Return [X, Y] of the center of cell containing provided text 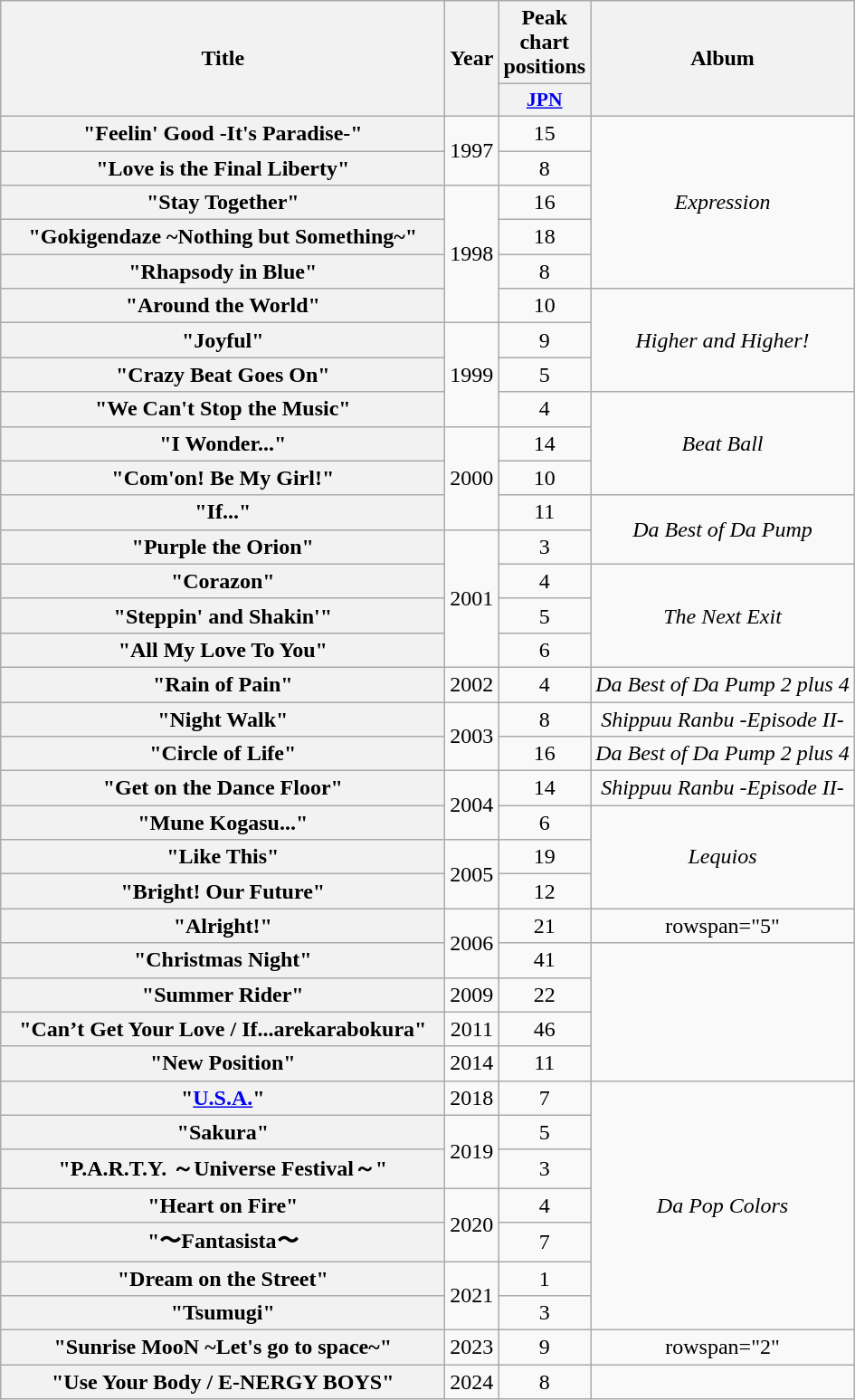
"Tsumugi" [223, 1313]
"All My Love To You" [223, 650]
19 [545, 857]
2021 [472, 1296]
Album [723, 59]
2014 [472, 1063]
2024 [472, 1382]
46 [545, 1029]
"Sakura" [223, 1132]
"Com'on! Be My Girl!" [223, 478]
"Get on the Dance Floor" [223, 788]
"Feelin' Good -It's Paradise-" [223, 133]
"Bright! Our Future" [223, 891]
"Rhapsody in Blue" [223, 271]
2001 [472, 598]
Lequios [723, 857]
Higher and Higher! [723, 340]
"Heart on Fire" [223, 1205]
"Corazon" [223, 581]
rowspan="2" [723, 1348]
2006 [472, 943]
"Use Your Body / E-NERGY BOYS" [223, 1382]
"Joyful" [223, 340]
Da Pop Colors [723, 1205]
"Can’t Get Your Love / If...arekarabokura" [223, 1029]
2004 [472, 805]
"Mune Kogasu..." [223, 823]
"Love is the Final Liberty" [223, 167]
1997 [472, 150]
22 [545, 995]
"I Wonder..." [223, 443]
"Around the World" [223, 306]
Year [472, 59]
1999 [472, 375]
"Summer Rider" [223, 995]
2018 [472, 1098]
2009 [472, 995]
1998 [472, 254]
"Stay Together" [223, 203]
12 [545, 891]
"Sunrise MooN ~Let's go to space~" [223, 1348]
Expression [723, 202]
2023 [472, 1348]
2019 [472, 1151]
"Christmas Night" [223, 960]
"Circle of Life" [223, 754]
rowspan="5" [723, 926]
Peak chart positions [545, 43]
18 [545, 237]
"We Can't Stop the Music" [223, 409]
"Night Walk" [223, 719]
"Crazy Beat Goes On" [223, 375]
"U.S.A." [223, 1098]
"Purple the Orion" [223, 547]
"Alright!" [223, 926]
JPN [545, 100]
41 [545, 960]
"If..." [223, 512]
"〜Fantasista〜 [223, 1242]
Title [223, 59]
Beat Ball [723, 443]
"New Position" [223, 1063]
"P.A.R.T.Y. ～Universe Festival～" [223, 1169]
2005 [472, 874]
"Gokigendaze ~Nothing but Something~" [223, 237]
2020 [472, 1225]
The Next Exit [723, 615]
"Steppin' and Shakin'" [223, 615]
"Like This" [223, 857]
2011 [472, 1029]
2002 [472, 684]
21 [545, 926]
2003 [472, 737]
15 [545, 133]
1 [545, 1279]
"Rain of Pain" [223, 684]
2000 [472, 478]
"Dream on the Street" [223, 1279]
Da Best of Da Pump [723, 529]
